Provide the [x, y] coordinate of the cell's center where the given text is located.  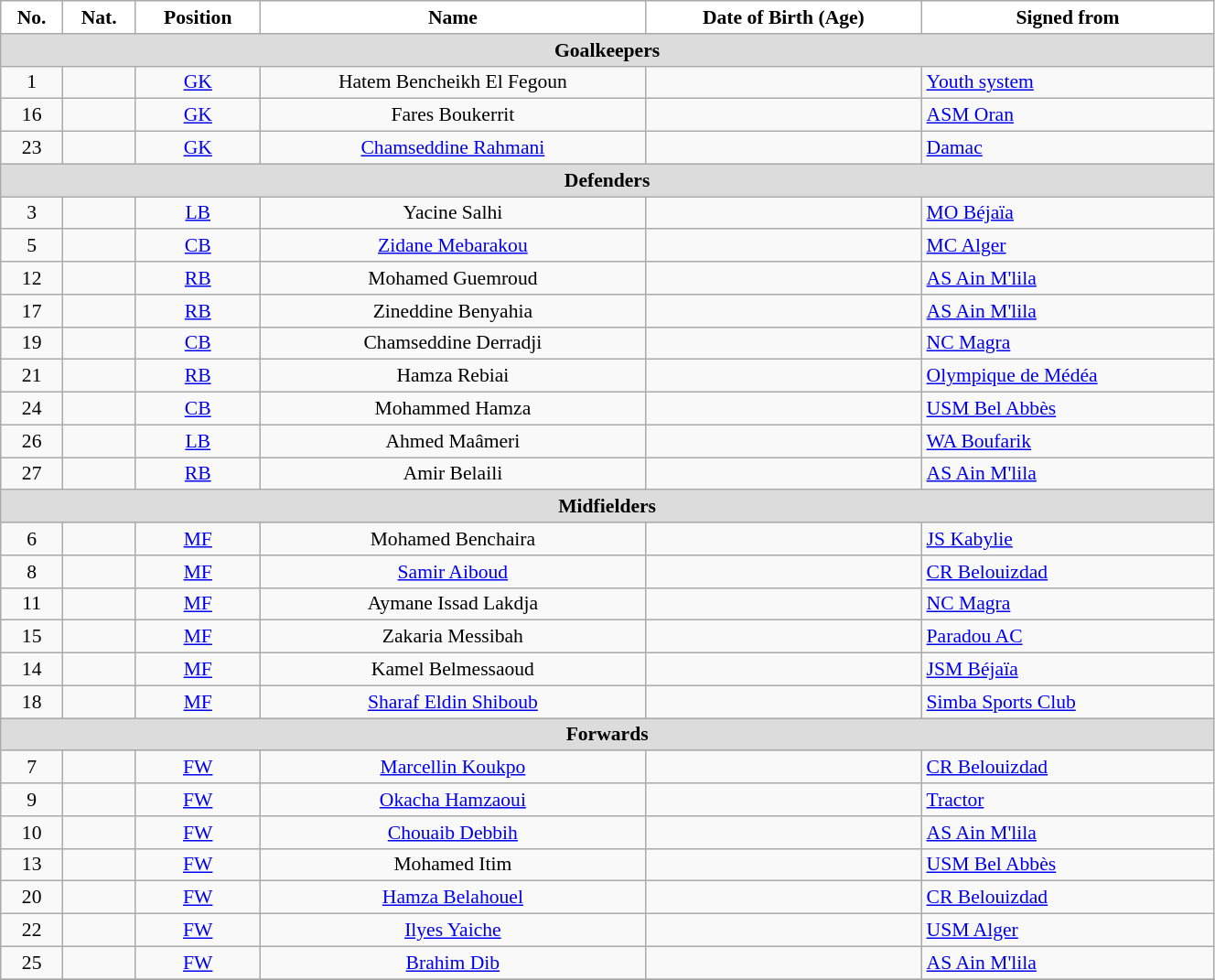
Yacine Salhi [454, 213]
18 [32, 702]
27 [32, 474]
Hamza Rebiai [454, 376]
Okacha Hamzaoui [454, 800]
9 [32, 800]
JS Kabylie [1069, 539]
7 [32, 768]
12 [32, 278]
No. [32, 17]
Hamza Belahouel [454, 898]
Hatem Bencheikh El Fegoun [454, 82]
Defenders [607, 180]
14 [32, 670]
Tractor [1069, 800]
Mohamed Guemroud [454, 278]
Brahim Dib [454, 963]
11 [32, 604]
Mohamed Benchaira [454, 539]
Chamseddine Rahmani [454, 148]
Marcellin Koukpo [454, 768]
MO Béjaïa [1069, 213]
ASM Oran [1069, 115]
Chamseddine Derradji [454, 343]
21 [32, 376]
Paradou AC [1069, 637]
Olympique de Médéa [1069, 376]
17 [32, 311]
Nat. [99, 17]
22 [32, 931]
10 [32, 833]
Sharaf Eldin Shiboub [454, 702]
WA Boufarik [1069, 441]
13 [32, 865]
Midfielders [607, 507]
Samir Aiboud [454, 572]
20 [32, 898]
Simba Sports Club [1069, 702]
Forwards [607, 735]
Position [198, 17]
6 [32, 539]
19 [32, 343]
MC Alger [1069, 246]
USM Alger [1069, 931]
Ilyes Yaiche [454, 931]
Ahmed Maâmeri [454, 441]
Kamel Belmessaoud [454, 670]
Fares Boukerrit [454, 115]
JSM Béjaïa [1069, 670]
Name [454, 17]
Zineddine Benyahia [454, 311]
5 [32, 246]
15 [32, 637]
Youth system [1069, 82]
Chouaib Debbih [454, 833]
Signed from [1069, 17]
Amir Belaili [454, 474]
25 [32, 963]
26 [32, 441]
Goalkeepers [607, 50]
Mohamed Itim [454, 865]
1 [32, 82]
8 [32, 572]
Date of Birth (Age) [783, 17]
3 [32, 213]
Damac [1069, 148]
23 [32, 148]
Mohammed Hamza [454, 409]
24 [32, 409]
16 [32, 115]
Aymane Issad Lakdja [454, 604]
Zidane Mebarakou [454, 246]
Zakaria Messibah [454, 637]
